Locate the cell with the specified text and output its [X, Y] center coordinate. 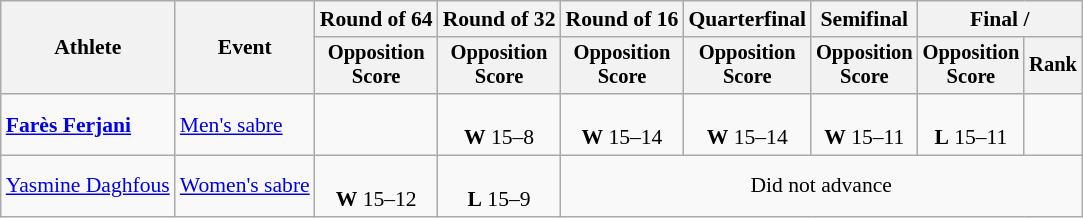
Round of 16 [622, 19]
Women's sabre [245, 186]
L 15–11 [972, 124]
L 15–9 [500, 186]
Semifinal [864, 19]
W 15–12 [376, 186]
W 15–8 [500, 124]
Men's sabre [245, 124]
Round of 32 [500, 19]
Round of 64 [376, 19]
Yasmine Daghfous [88, 186]
Quarterfinal [747, 19]
Did not advance [822, 186]
Athlete [88, 48]
Final / [1000, 19]
Event [245, 48]
Rank [1053, 66]
W 15–11 [864, 124]
Farès Ferjani [88, 124]
